Search for the cell housing the specified text and yield its [x, y] center coordinate. 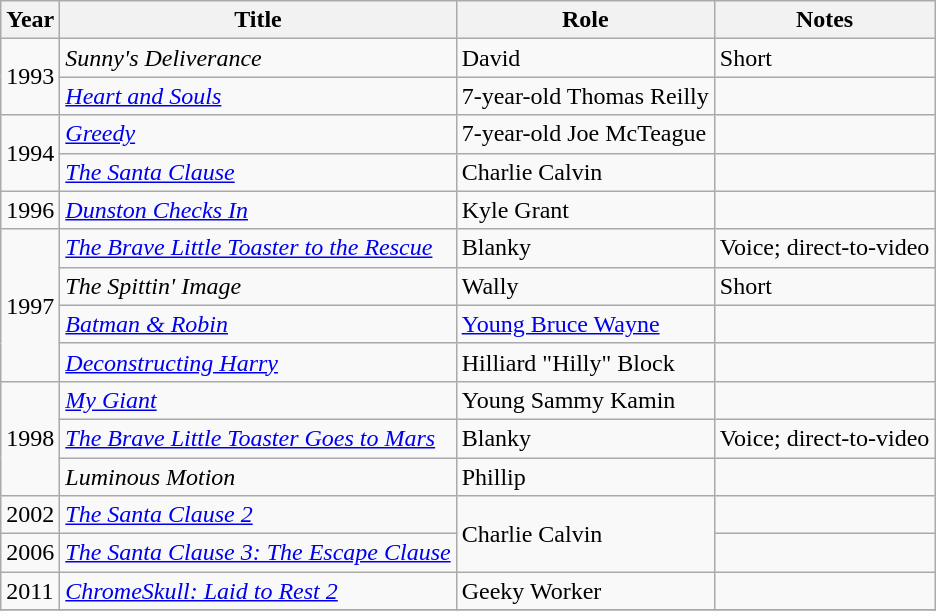
The Santa Clause [258, 172]
The Spittin' Image [258, 286]
7-year-old Joe McTeague [585, 134]
The Brave Little Toaster to the Rescue [258, 248]
Young Sammy Kamin [585, 400]
Kyle Grant [585, 210]
Hilliard "Hilly" Block [585, 362]
1993 [30, 77]
2002 [30, 515]
Sunny's Deliverance [258, 58]
Title [258, 20]
Phillip [585, 477]
Notes [824, 20]
Role [585, 20]
Dunston Checks In [258, 210]
1997 [30, 305]
7-year-old Thomas Reilly [585, 96]
David [585, 58]
Wally [585, 286]
The Santa Clause 2 [258, 515]
Greedy [258, 134]
My Giant [258, 400]
1996 [30, 210]
Young Bruce Wayne [585, 324]
Year [30, 20]
2006 [30, 553]
The Brave Little Toaster Goes to Mars [258, 438]
1998 [30, 438]
The Santa Clause 3: The Escape Clause [258, 553]
1994 [30, 153]
Heart and Souls [258, 96]
ChromeSkull: Laid to Rest 2 [258, 591]
Geeky Worker [585, 591]
Deconstructing Harry [258, 362]
Batman & Robin [258, 324]
Luminous Motion [258, 477]
2011 [30, 591]
